Scan for the cell matching the given text and deliver its (x, y) coordinate at center. 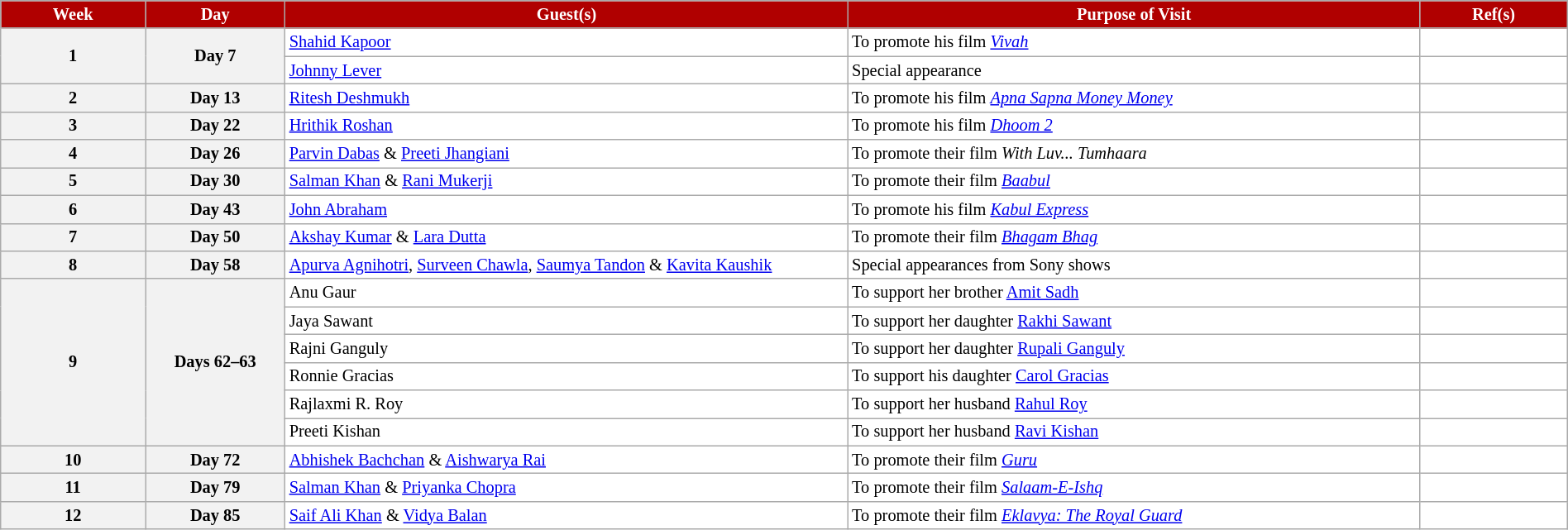
To support her daughter Rakhi Sawant (1134, 321)
Guest(s) (566, 14)
Day 7 (215, 56)
Day 50 (215, 237)
Day 30 (215, 181)
Rajni Ganguly (566, 348)
To promote their film Guru (1134, 460)
7 (73, 237)
6 (73, 209)
11 (73, 487)
Day 43 (215, 209)
Ronnie Gracias (566, 376)
To support her brother Amit Sadh (1134, 293)
Rajlaxmi R. Roy (566, 404)
John Abraham (566, 209)
Week (73, 14)
Anu Gaur (566, 293)
Day 79 (215, 487)
Day 13 (215, 98)
Jaya Sawant (566, 321)
To promote their film Salaam-E-Ishq (1134, 487)
Day 26 (215, 154)
Special appearance (1134, 70)
Shahid Kapoor (566, 42)
Day 72 (215, 460)
Salman Khan & Priyanka Chopra (566, 487)
To promote their film Baabul (1134, 181)
Salman Khan & Rani Mukerji (566, 181)
To promote his film Dhoom 2 (1134, 126)
3 (73, 126)
To support his daughter Carol Gracias (1134, 376)
To promote his film Kabul Express (1134, 209)
12 (73, 515)
To support her husband Ravi Kishan (1134, 432)
To promote his film Vivah (1134, 42)
8 (73, 265)
Apurva Agnihotri, Surveen Chawla, Saumya Tandon & Kavita Kaushik (566, 265)
Hrithik Roshan (566, 126)
Johnny Lever (566, 70)
To promote their film Eklavya: The Royal Guard (1134, 515)
2 (73, 98)
Day 22 (215, 126)
5 (73, 181)
Abhishek Bachchan & Aishwarya Rai (566, 460)
Special appearances from Sony shows (1134, 265)
To promote their film Bhagam Bhag (1134, 237)
Preeti Kishan (566, 432)
To promote his film Apna Sapna Money Money (1134, 98)
10 (73, 460)
Ref(s) (1494, 14)
To support her daughter Rupali Ganguly (1134, 348)
4 (73, 154)
To support her husband Rahul Roy (1134, 404)
Purpose of Visit (1134, 14)
To promote their film With Luv... Tumhaara (1134, 154)
9 (73, 362)
Days 62–63 (215, 362)
Day 58 (215, 265)
Parvin Dabas & Preeti Jhangiani (566, 154)
Day (215, 14)
Day 85 (215, 515)
1 (73, 56)
Akshay Kumar & Lara Dutta (566, 237)
Ritesh Deshmukh (566, 98)
Saif Ali Khan & Vidya Balan (566, 515)
